Find where the given text appears and provide that cell's center as (X, Y) coordinate. 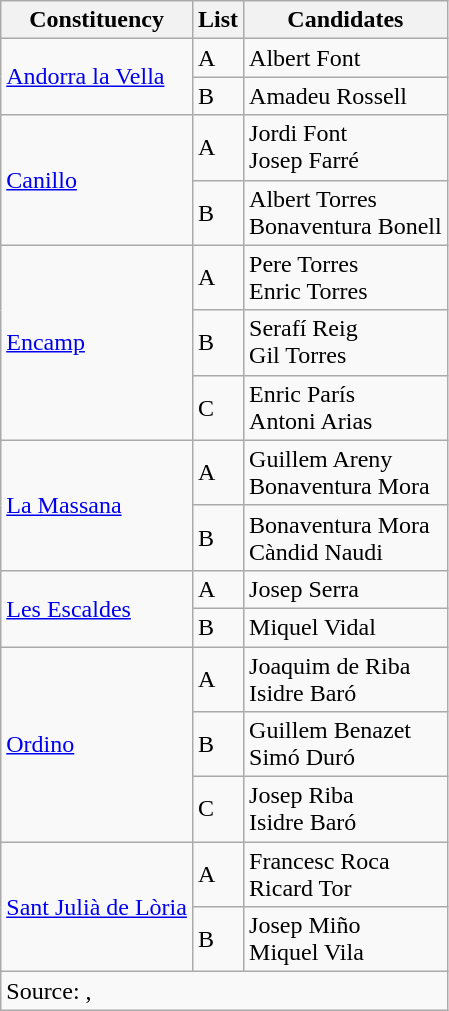
Bonaventura MoraCàndid Naudi (346, 538)
Ordino (97, 744)
Sant Julià de Lòria (97, 907)
Josep Serra (346, 589)
Candidates (346, 20)
Joaquim de RibaIsidre Baró (346, 678)
Amadeu Rossell (346, 96)
Jordi FontJosep Farré (346, 148)
Andorra la Vella (97, 77)
Enric ParísAntoni Arias (346, 408)
List (218, 20)
Source: , (224, 991)
Pere TorresEnric Torres (346, 278)
Josep MiñoMiquel Vila (346, 940)
Miquel Vidal (346, 627)
Les Escaldes (97, 608)
Francesc RocaRicard Tor (346, 874)
La Massana (97, 505)
Guillem BenazetSimó Duró (346, 744)
Albert Font (346, 58)
Constituency (97, 20)
Canillo (97, 180)
Serafí ReigGil Torres (346, 342)
Guillem ArenyBonaventura Mora (346, 472)
Encamp (97, 342)
Josep RibaIsidre Baró (346, 810)
Albert TorresBonaventura Bonell (346, 212)
